Find where the given text appears and provide that cell's center as [x, y] coordinate. 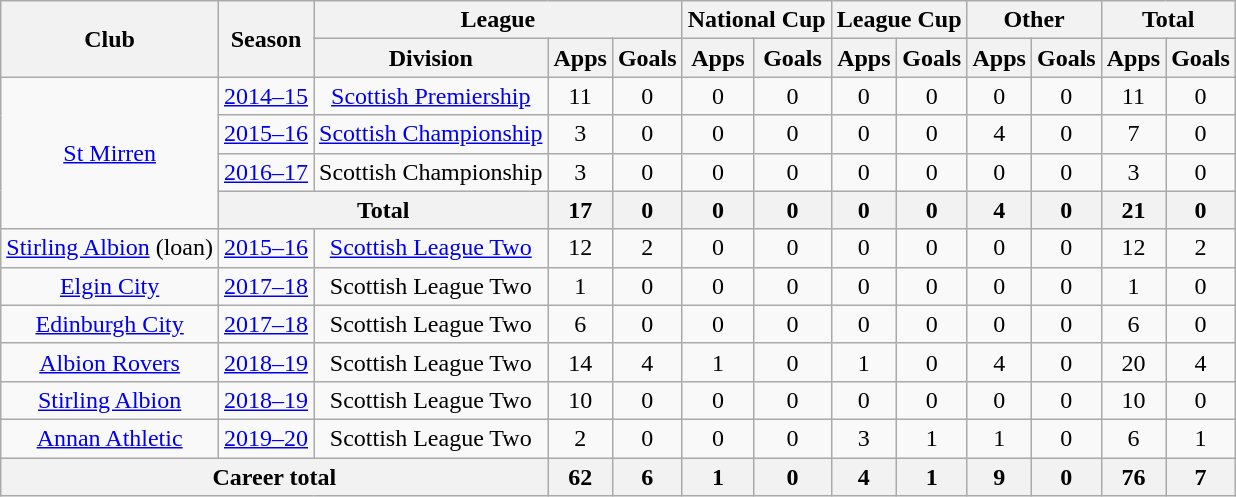
17 [580, 210]
National Cup [756, 20]
Career total [274, 477]
Club [110, 39]
Stirling Albion (loan) [110, 248]
Stirling Albion [110, 400]
Other [1034, 20]
Scottish Premiership [431, 96]
St Mirren [110, 153]
Elgin City [110, 286]
League Cup [899, 20]
76 [1133, 477]
Season [266, 39]
21 [1133, 210]
2019–20 [266, 438]
2014–15 [266, 96]
9 [999, 477]
62 [580, 477]
Division [431, 58]
14 [580, 362]
Albion Rovers [110, 362]
League [498, 20]
Edinburgh City [110, 324]
Annan Athletic [110, 438]
20 [1133, 362]
2016–17 [266, 172]
